Capture the cell that displays the provided text and extract its [X, Y] central coordinate. 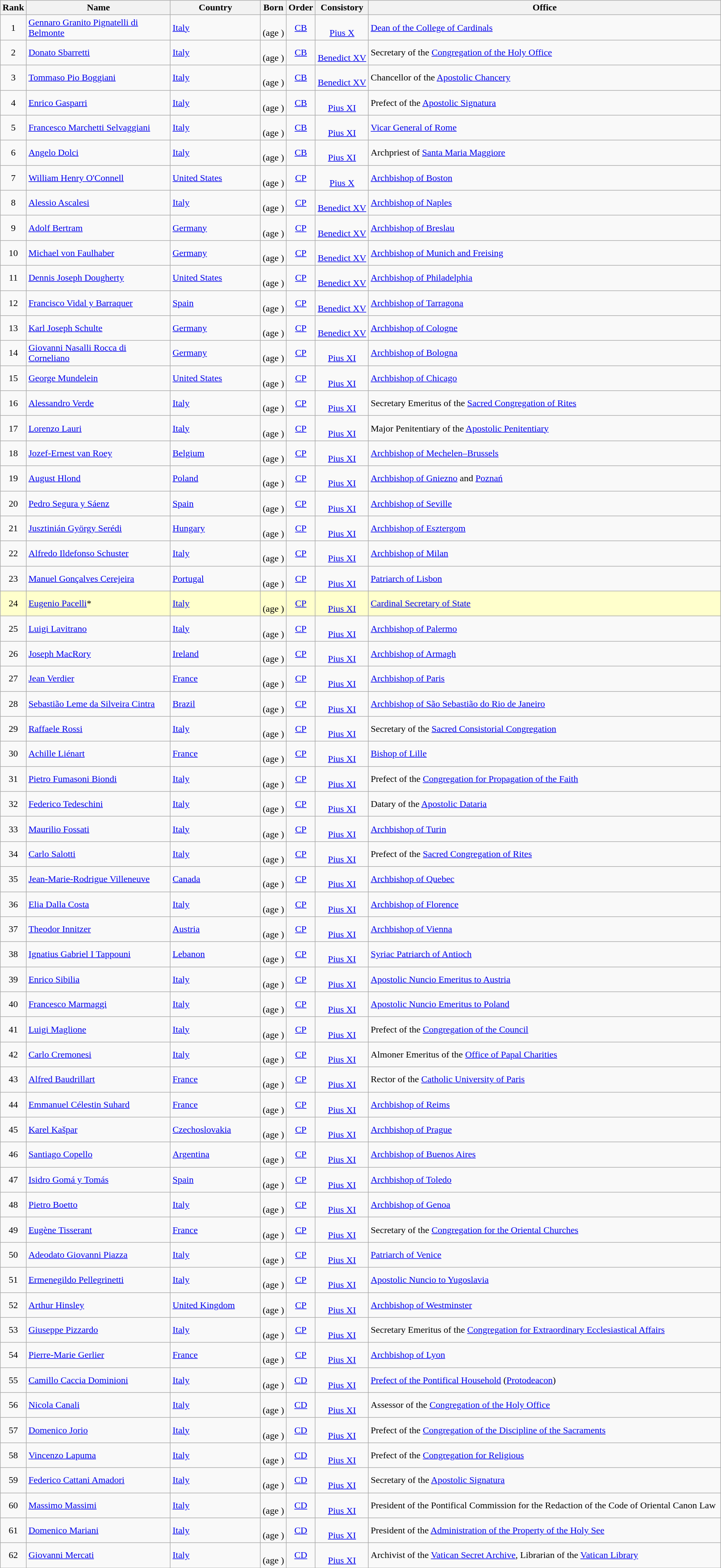
Secretary Emeritus of the Sacred Congregation of Rites [545, 403]
45 [13, 1130]
5 [13, 128]
Dennis Joseph Dougherty [98, 278]
Domenico Jorio [98, 1430]
Archbishop of Palermo [545, 628]
Enrico Gasparri [98, 102]
2 [13, 52]
Carlo Salotti [98, 854]
Pietro Fumasoni Biondi [98, 779]
37 [13, 929]
49 [13, 1230]
Archbishop of Chicago [545, 378]
Angelo Dolci [98, 152]
Giuseppe Pizzardo [98, 1330]
Camillo Caccia Dominioni [98, 1380]
Arthur Hinsley [98, 1305]
Archbishop of Milan [545, 554]
Karel Kašpar [98, 1130]
Francesco Marmaggi [98, 1004]
50 [13, 1255]
40 [13, 1004]
Archbishop of Toledo [545, 1180]
20 [13, 504]
22 [13, 554]
Archbishop of Seville [545, 504]
Archpriest of Santa Maria Maggiore [545, 152]
Dean of the College of Cardinals [545, 28]
59 [13, 1480]
Prefect of the Congregation of the Discipline of the Sacraments [545, 1430]
35 [13, 879]
Archbishop of Westminster [545, 1305]
Archbishop of São Sebastião do Rio de Janeiro [545, 704]
Jusztinián György Serédi [98, 528]
Chancellor of the Apostolic Chancery [545, 78]
Prefect of the Congregation for Religious [545, 1455]
Poland [215, 478]
Ignatius Gabriel I Tappouni [98, 954]
52 [13, 1305]
9 [13, 228]
Archbishop of Esztergom [545, 528]
Karl Joseph Schulte [98, 328]
61 [13, 1531]
60 [13, 1505]
30 [13, 754]
Adolf Bertram [98, 228]
Archbishop of Buenos Aires [545, 1155]
Maurilio Fossati [98, 829]
53 [13, 1330]
Prefect of the Sacred Congregation of Rites [545, 854]
Apostolic Nuncio to Yugoslavia [545, 1280]
Enrico Sibilia [98, 979]
Gennaro Granito Pignatelli di Belmonte [98, 28]
Archbishop of Gniezno and Poznań [545, 478]
6 [13, 152]
Giovanni Mercati [98, 1555]
Archbishop of Bologna [545, 353]
Michael von Faulhaber [98, 253]
28 [13, 704]
Raffaele Rossi [98, 729]
Massimo Massimi [98, 1505]
25 [13, 628]
26 [13, 654]
62 [13, 1555]
William Henry O'Connell [98, 178]
Prefect of the Apostolic Signatura [545, 102]
Apostolic Nuncio Emeritus to Austria [545, 979]
23 [13, 578]
Donato Sbarretti [98, 52]
Datary of the Apostolic Dataria [545, 804]
George Mundelein [98, 378]
12 [13, 303]
Eugenio Pacelli* [98, 604]
Jean-Marie-Rodrigue Villeneuve [98, 879]
Archbishop of Florence [545, 904]
Office [545, 8]
Carlo Cremonesi [98, 1054]
Lebanon [215, 954]
Vincenzo Lapuma [98, 1455]
Syriac Patriarch of Antioch [545, 954]
Federico Tedeschini [98, 804]
Almoner Emeritus of the Office of Papal Charities [545, 1054]
Prefect of the Congregation of the Council [545, 1029]
Alfredo Ildefonso Schuster [98, 554]
8 [13, 202]
3 [13, 78]
Luigi Lavitrano [98, 628]
51 [13, 1280]
1 [13, 28]
42 [13, 1054]
Archivist of the Vatican Secret Archive, Librarian of the Vatican Library [545, 1555]
Hungary [215, 528]
Major Penitentiary of the Apostolic Penitentiary [545, 428]
Archbishop of Philadelphia [545, 278]
Patriarch of Venice [545, 1255]
Eugène Tisserant [98, 1230]
Alessandro Verde [98, 403]
27 [13, 678]
August Hlond [98, 478]
President of the Administration of the Property of the Holy See [545, 1531]
47 [13, 1180]
Archbishop of Vienna [545, 929]
21 [13, 528]
Santiago Copello [98, 1155]
Isidro Gomá y Tomás [98, 1180]
Archbishop of Genoa [545, 1205]
Archbishop of Naples [545, 202]
Cardinal Secretary of State [545, 604]
Giovanni Nasalli Rocca di Corneliano [98, 353]
Brazil [215, 704]
Adeodato Giovanni Piazza [98, 1255]
Consistory [342, 8]
Country [215, 8]
16 [13, 403]
19 [13, 478]
57 [13, 1430]
Bishop of Lille [545, 754]
Portugal [215, 578]
Jean Verdier [98, 678]
Apostolic Nuncio Emeritus to Poland [545, 1004]
48 [13, 1205]
Secretary of the Apostolic Signatura [545, 1480]
Elia Dalla Costa [98, 904]
Assessor of the Congregation of the Holy Office [545, 1405]
32 [13, 804]
Achille Liénart [98, 754]
Pedro Segura y Sáenz [98, 504]
14 [13, 353]
Prefect of the Congregation for Propagation of the Faith [545, 779]
Rector of the Catholic University of Paris [545, 1079]
43 [13, 1079]
Archbishop of Armagh [545, 654]
18 [13, 453]
33 [13, 829]
Born [273, 8]
Archbishop of Lyon [545, 1355]
Sebastião Leme da Silveira Cintra [98, 704]
Emmanuel Célestin Suhard [98, 1104]
Patriarch of Lisbon [545, 578]
Federico Cattani Amadori [98, 1480]
11 [13, 278]
Archbishop of Reims [545, 1104]
Francisco Vidal y Barraquer [98, 303]
Order [301, 8]
Jozef-Ernest van Roey [98, 453]
38 [13, 954]
Archbishop of Breslau [545, 228]
Canada [215, 879]
Archbishop of Cologne [545, 328]
24 [13, 604]
Archbishop of Paris [545, 678]
Pierre-Marie Gerlier [98, 1355]
Joseph MacRory [98, 654]
Archbishop of Prague [545, 1130]
Austria [215, 929]
President of the Pontifical Commission for the Redaction of the Code of Oriental Canon Law [545, 1505]
Theodor Innitzer [98, 929]
Tommaso Pio Boggiani [98, 78]
46 [13, 1155]
Domenico Mariani [98, 1531]
Archbishop of Tarragona [545, 303]
Alfred Baudrillart [98, 1079]
Ireland [215, 654]
Secretary Emeritus of the Congregation for Extraordinary Ecclesiastical Affairs [545, 1330]
Archbishop of Munich and Freising [545, 253]
55 [13, 1380]
Alessio Ascalesi [98, 202]
17 [13, 428]
Prefect of the Pontifical Household (Protodeacon) [545, 1380]
Lorenzo Lauri [98, 428]
Archbishop of Turin [545, 829]
Secretary of the Congregation of the Holy Office [545, 52]
Argentina [215, 1155]
Archbishop of Mechelen–Brussels [545, 453]
31 [13, 779]
Archbishop of Quebec [545, 879]
39 [13, 979]
Archbishop of Boston [545, 178]
Belgium [215, 453]
44 [13, 1104]
Francesco Marchetti Selvaggiani [98, 128]
Vicar General of Rome [545, 128]
36 [13, 904]
Secretary of the Sacred Consistorial Congregation [545, 729]
Secretary of the Congregation for the Oriental Churches [545, 1230]
41 [13, 1029]
54 [13, 1355]
4 [13, 102]
Pietro Boetto [98, 1205]
Czechoslovakia [215, 1130]
Rank [13, 8]
15 [13, 378]
Luigi Maglione [98, 1029]
Ermenegildo Pellegrinetti [98, 1280]
Name [98, 8]
10 [13, 253]
United Kingdom [215, 1305]
34 [13, 854]
Nicola Canali [98, 1405]
29 [13, 729]
13 [13, 328]
58 [13, 1455]
7 [13, 178]
Manuel Gonçalves Cerejeira [98, 578]
56 [13, 1405]
